From the cell containing the given text, extract its center point as (x, y) coordinate. 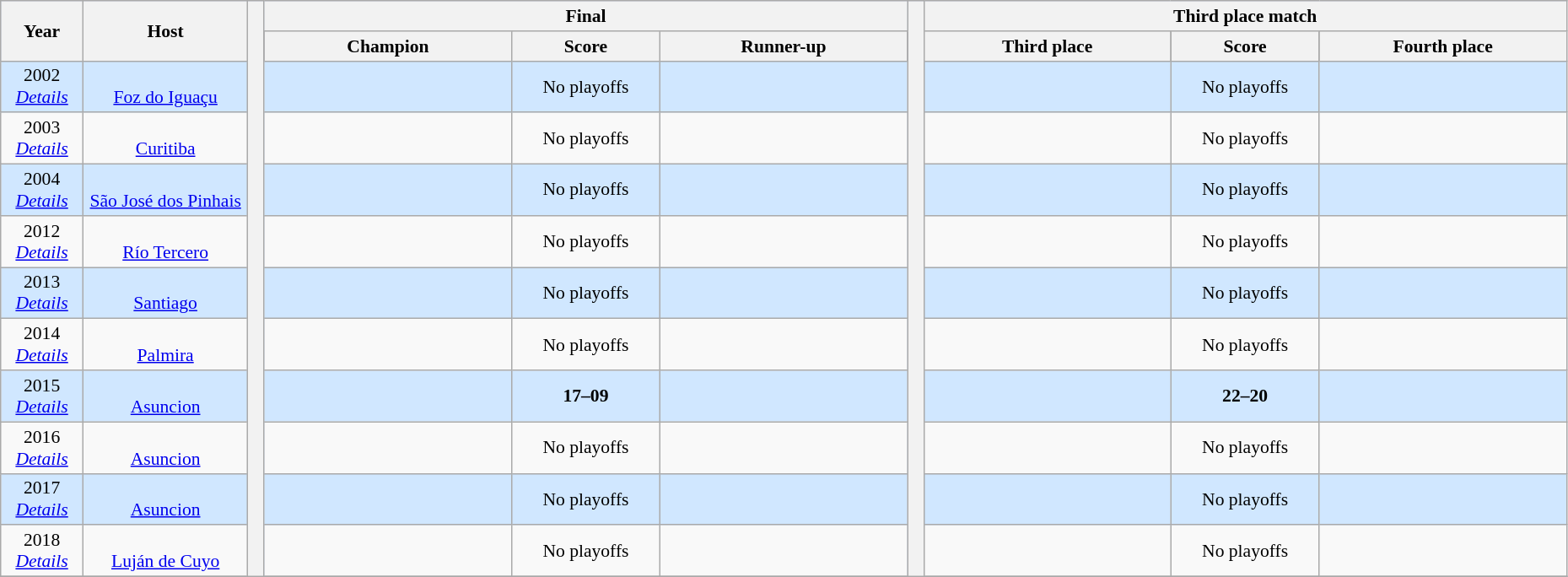
Curitiba (165, 138)
2014Details (42, 344)
2002Details (42, 86)
Champion (388, 46)
Palmira (165, 344)
2004Details (42, 191)
Río Tercero (165, 241)
2017Details (42, 499)
Luján de Cuyo (165, 552)
Final (585, 16)
2018Details (42, 552)
2012Details (42, 241)
2015Details (42, 396)
Fourth place (1442, 46)
Foz do Iguaçu (165, 86)
2013Details (42, 294)
Host (165, 30)
São José dos Pinhais (165, 191)
17–09 (586, 396)
Santiago (165, 294)
Runner-up (783, 46)
22–20 (1245, 396)
Third place match (1245, 16)
2003Details (42, 138)
Year (42, 30)
Third place (1048, 46)
2016Details (42, 447)
